Return [X, Y] of the center of cell containing provided text 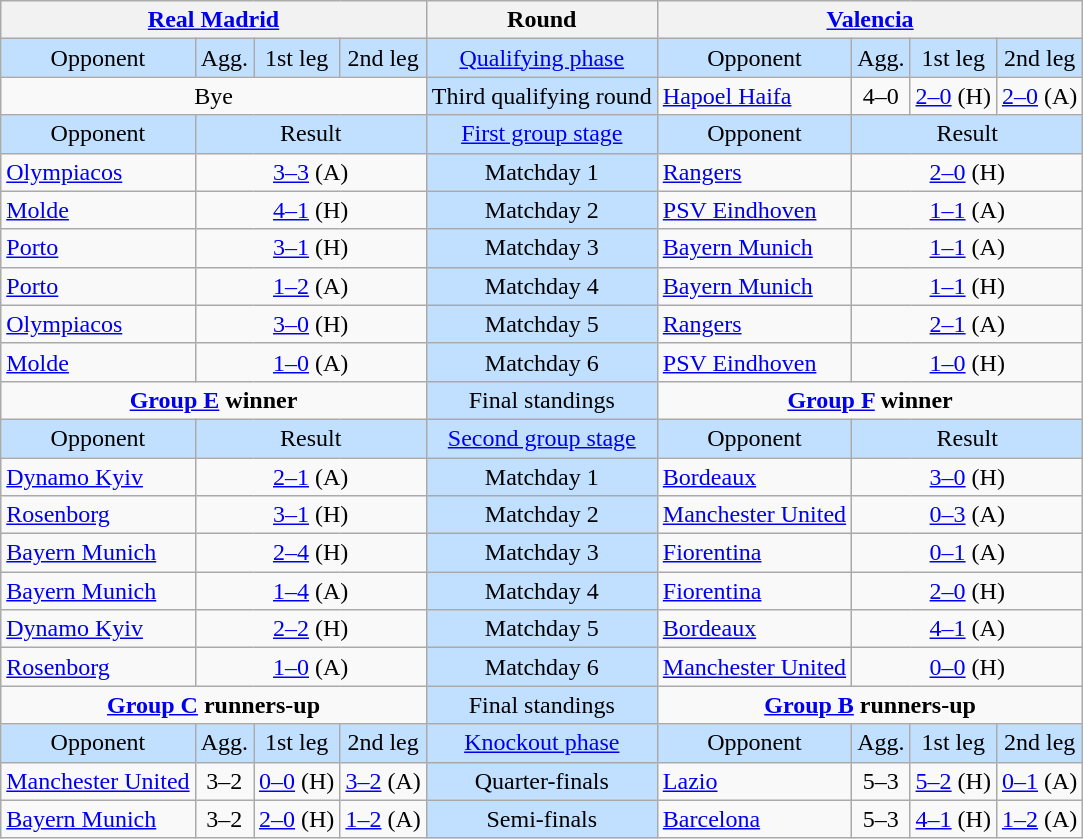
5–2 (H) [953, 781]
Quarter-finals [542, 781]
1–4 (A) [310, 591]
First group stage [542, 134]
Hapoel Haifa [754, 96]
2–4 (H) [310, 553]
Group F winner [870, 400]
Semi-finals [542, 819]
Barcelona [754, 819]
2–0 (A) [1039, 96]
Group B runners-up [870, 705]
Second group stage [542, 438]
2–2 (H) [310, 629]
4–1 (A) [968, 629]
3–3 (A) [310, 172]
Group E winner [214, 400]
Round [542, 20]
0–3 (A) [968, 515]
Lazio [754, 781]
Real Madrid [214, 20]
3–2 (A) [383, 781]
Bye [214, 96]
Qualifying phase [542, 58]
Group C runners-up [214, 705]
1–0 (H) [968, 362]
Valencia [870, 20]
Third qualifying round [542, 96]
Knockout phase [542, 743]
4–0 [881, 96]
1–1 (H) [968, 286]
